Output the (x, y) coordinate of the center of the cell containing the given text.  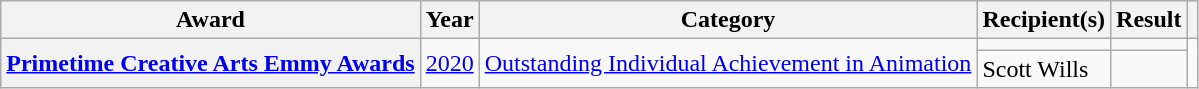
Primetime Creative Arts Emmy Awards (210, 64)
Recipient(s) (1044, 20)
Year (450, 20)
Outstanding Individual Achievement in Animation (728, 64)
Result (1149, 20)
Scott Wills (1044, 69)
2020 (450, 64)
Category (728, 20)
Award (210, 20)
